Extract the (X, Y) coordinate from the center of the cell holding the provided text.  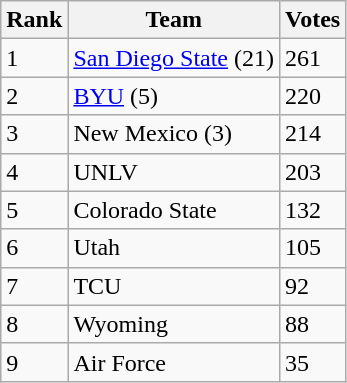
UNLV (174, 172)
261 (313, 58)
1 (34, 58)
132 (313, 210)
Rank (34, 20)
35 (313, 362)
San Diego State (21) (174, 58)
92 (313, 286)
214 (313, 134)
105 (313, 248)
Votes (313, 20)
3 (34, 134)
6 (34, 248)
Air Force (174, 362)
2 (34, 96)
9 (34, 362)
TCU (174, 286)
4 (34, 172)
8 (34, 324)
88 (313, 324)
7 (34, 286)
203 (313, 172)
BYU (5) (174, 96)
Wyoming (174, 324)
New Mexico (3) (174, 134)
Utah (174, 248)
Colorado State (174, 210)
5 (34, 210)
Team (174, 20)
220 (313, 96)
